Return [X, Y] of the center of cell containing provided text 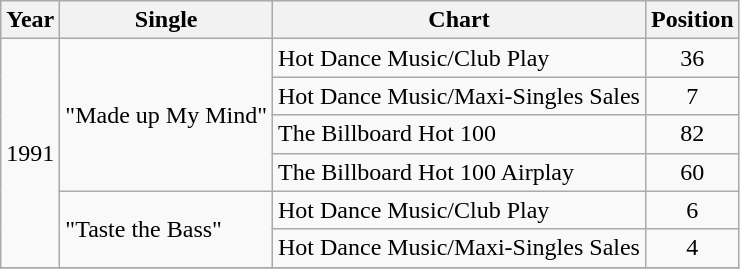
Position [692, 20]
6 [692, 210]
36 [692, 58]
Single [166, 20]
7 [692, 96]
1991 [30, 153]
Year [30, 20]
60 [692, 172]
Chart [458, 20]
"Made up My Mind" [166, 115]
82 [692, 134]
4 [692, 248]
The Billboard Hot 100 Airplay [458, 172]
The Billboard Hot 100 [458, 134]
"Taste the Bass" [166, 229]
